Find where the given text appears and provide that cell's center as (x, y) coordinate. 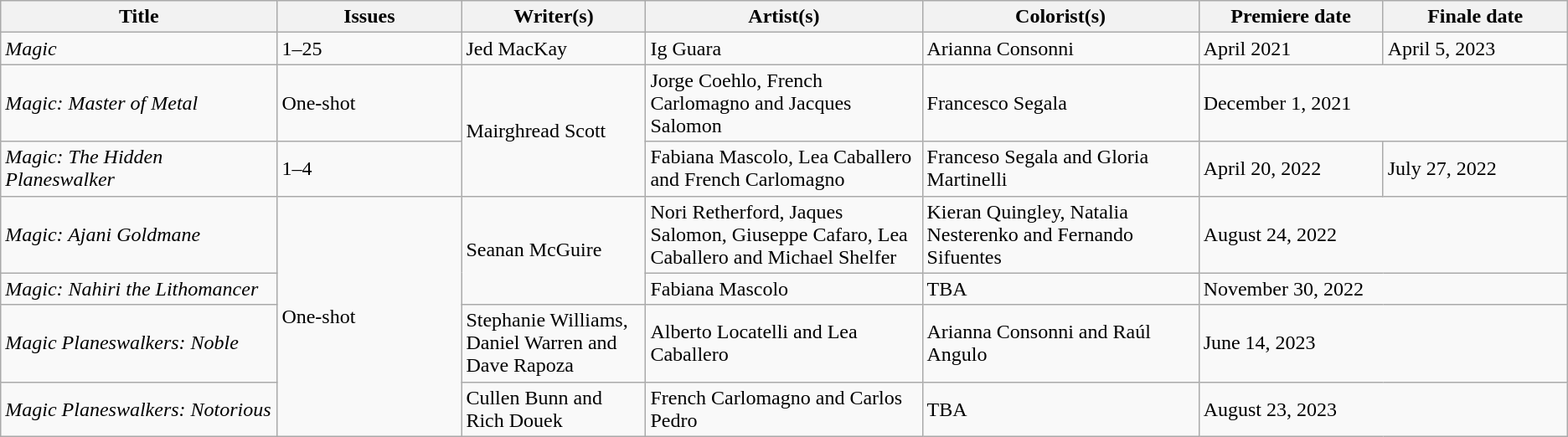
Magic: The Hidden Planeswalker (139, 169)
Artist(s) (784, 17)
Jorge Coehlo, French Carlomagno and Jacques Salomon (784, 103)
Premiere date (1291, 17)
December 1, 2021 (1383, 103)
Kieran Quingley, Natalia Nesterenko and Fernando Sifuentes (1060, 234)
April 5, 2023 (1475, 49)
June 14, 2023 (1383, 343)
Franceso Segala and Gloria Martinelli (1060, 169)
Mairghread Scott (554, 131)
Finale date (1475, 17)
Cullen Bunn and Rich Douek (554, 409)
November 30, 2022 (1383, 289)
July 27, 2022 (1475, 169)
Issues (369, 17)
Alberto Locatelli and Lea Caballero (784, 343)
Title (139, 17)
Nori Retherford, Jaques Salomon, Giuseppe Cafaro, Lea Caballero and Michael Shelfer (784, 234)
Writer(s) (554, 17)
Magic Planeswalkers: Noble (139, 343)
Fabiana Mascolo (784, 289)
1–4 (369, 169)
Ig Guara (784, 49)
Arianna Consonni (1060, 49)
Magic (139, 49)
French Carlomagno and Carlos Pedro (784, 409)
Seanan McGuire (554, 250)
August 23, 2023 (1383, 409)
April 2021 (1291, 49)
Magic: Master of Metal (139, 103)
Magic Planeswalkers: Notorious (139, 409)
Jed MacKay (554, 49)
August 24, 2022 (1383, 234)
Arianna Consonni and Raúl Angulo (1060, 343)
1–25 (369, 49)
Fabiana Mascolo, Lea Caballero and French Carlomagno (784, 169)
Colorist(s) (1060, 17)
Magic: Nahiri the Lithomancer (139, 289)
April 20, 2022 (1291, 169)
Magic: Ajani Goldmane (139, 234)
Francesco Segala (1060, 103)
Stephanie Williams, Daniel Warren and Dave Rapoza (554, 343)
